Search for the cell housing the specified text and yield its [x, y] center coordinate. 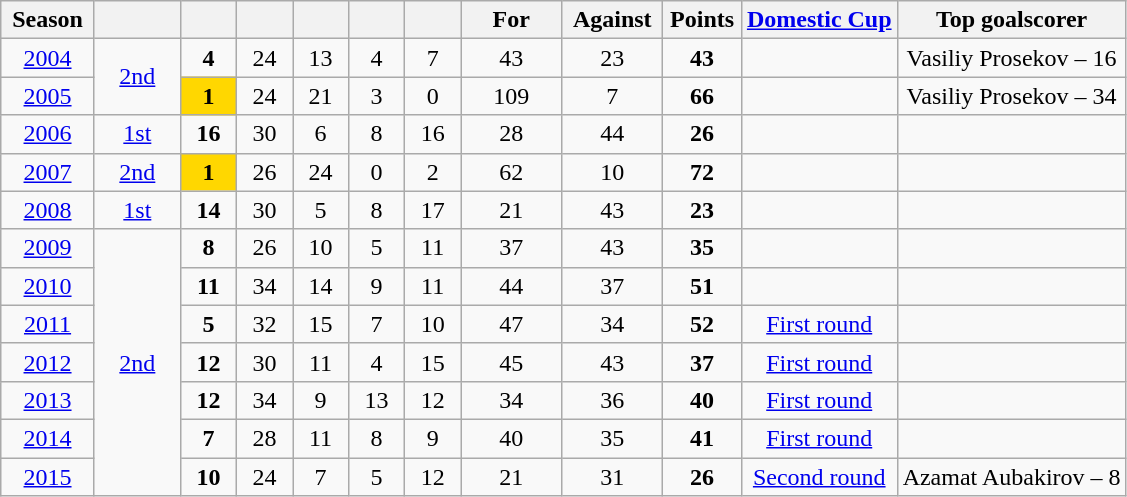
2011 [48, 324]
31 [612, 477]
66 [702, 96]
41 [702, 438]
45 [512, 362]
52 [702, 324]
32 [264, 324]
17 [433, 210]
Second round [819, 477]
72 [702, 172]
2015 [48, 477]
2013 [48, 400]
2007 [48, 172]
51 [702, 286]
Top goalscorer [1012, 20]
2009 [48, 248]
2012 [48, 362]
36 [612, 400]
Vasiliy Prosekov – 16 [1012, 58]
2008 [48, 210]
109 [512, 96]
62 [512, 172]
2005 [48, 96]
Season [48, 20]
For [512, 20]
2006 [48, 134]
2014 [48, 438]
Domestic Cup [819, 20]
Vasiliy Prosekov – 34 [1012, 96]
6 [320, 134]
2 [433, 172]
3 [377, 96]
47 [512, 324]
2004 [48, 58]
Points [702, 20]
Azamat Aubakirov – 8 [1012, 477]
2010 [48, 286]
Against [612, 20]
